Return (x, y) of the center of cell containing provided text 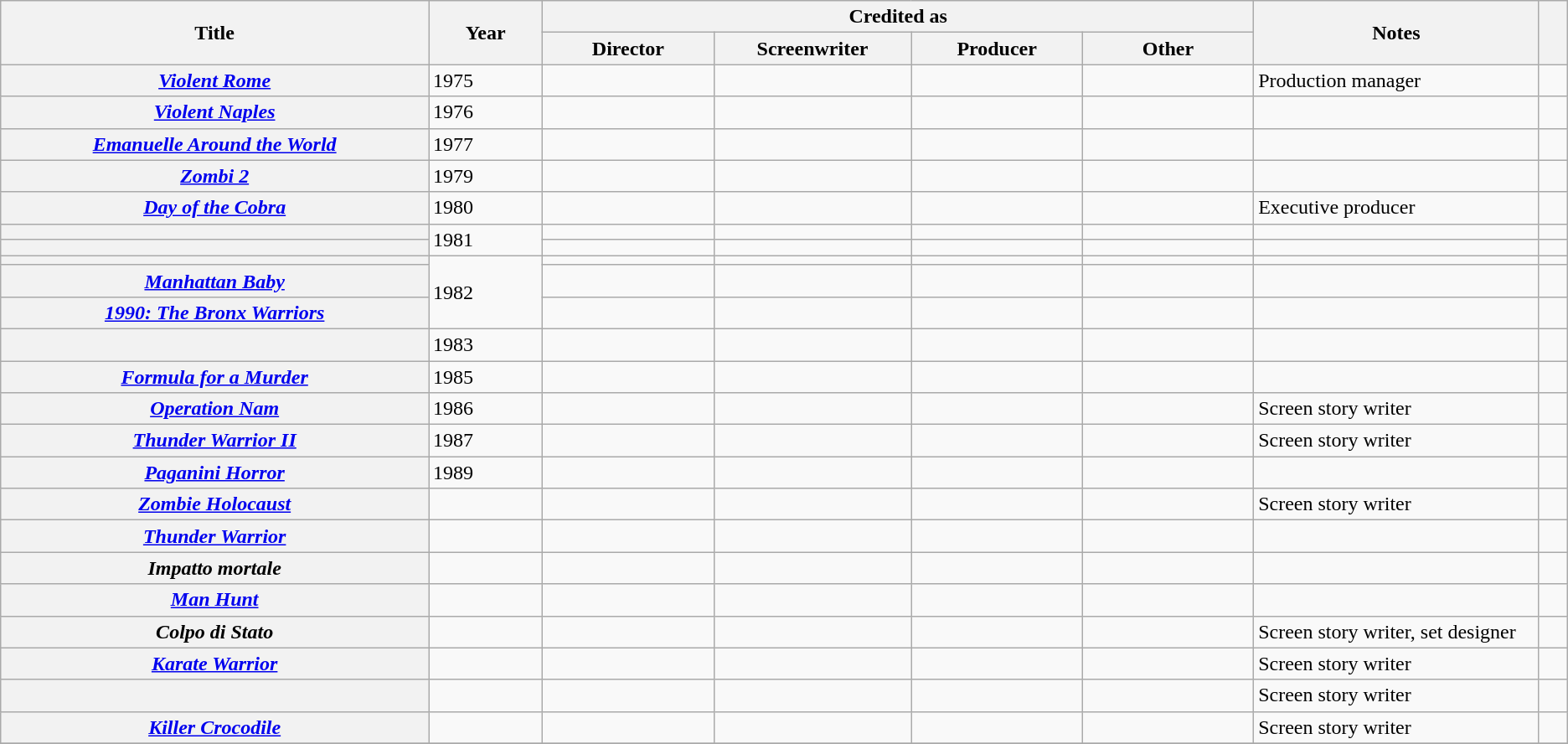
1989 (486, 473)
Karate Warrior (214, 664)
1985 (486, 376)
1979 (486, 176)
Production manager (1396, 80)
1980 (486, 208)
1977 (486, 144)
Manhattan Baby (214, 281)
Formula for a Murder (214, 376)
Operation Nam (214, 409)
Man Hunt (214, 600)
Killer Crocodile (214, 727)
Paganini Horror (214, 473)
Director (628, 49)
1975 (486, 80)
Other (1168, 49)
Violent Naples (214, 112)
Thunder Warrior II (214, 441)
Impatto mortale (214, 568)
Screenwriter (812, 49)
1983 (486, 344)
Emanuelle Around the World (214, 144)
Colpo di Stato (214, 632)
Title (214, 33)
1976 (486, 112)
Credited as (898, 17)
Notes (1396, 33)
Violent Rome (214, 80)
Zombi 2 (214, 176)
Producer (997, 49)
Day of the Cobra (214, 208)
Executive producer (1396, 208)
1990: The Bronx Warriors (214, 313)
Year (486, 33)
1986 (486, 409)
Zombie Holocaust (214, 504)
1981 (486, 240)
Thunder Warrior (214, 536)
1987 (486, 441)
1982 (486, 292)
Screen story writer, set designer (1396, 632)
